Output the (x, y) coordinate of the center of the cell containing the given text.  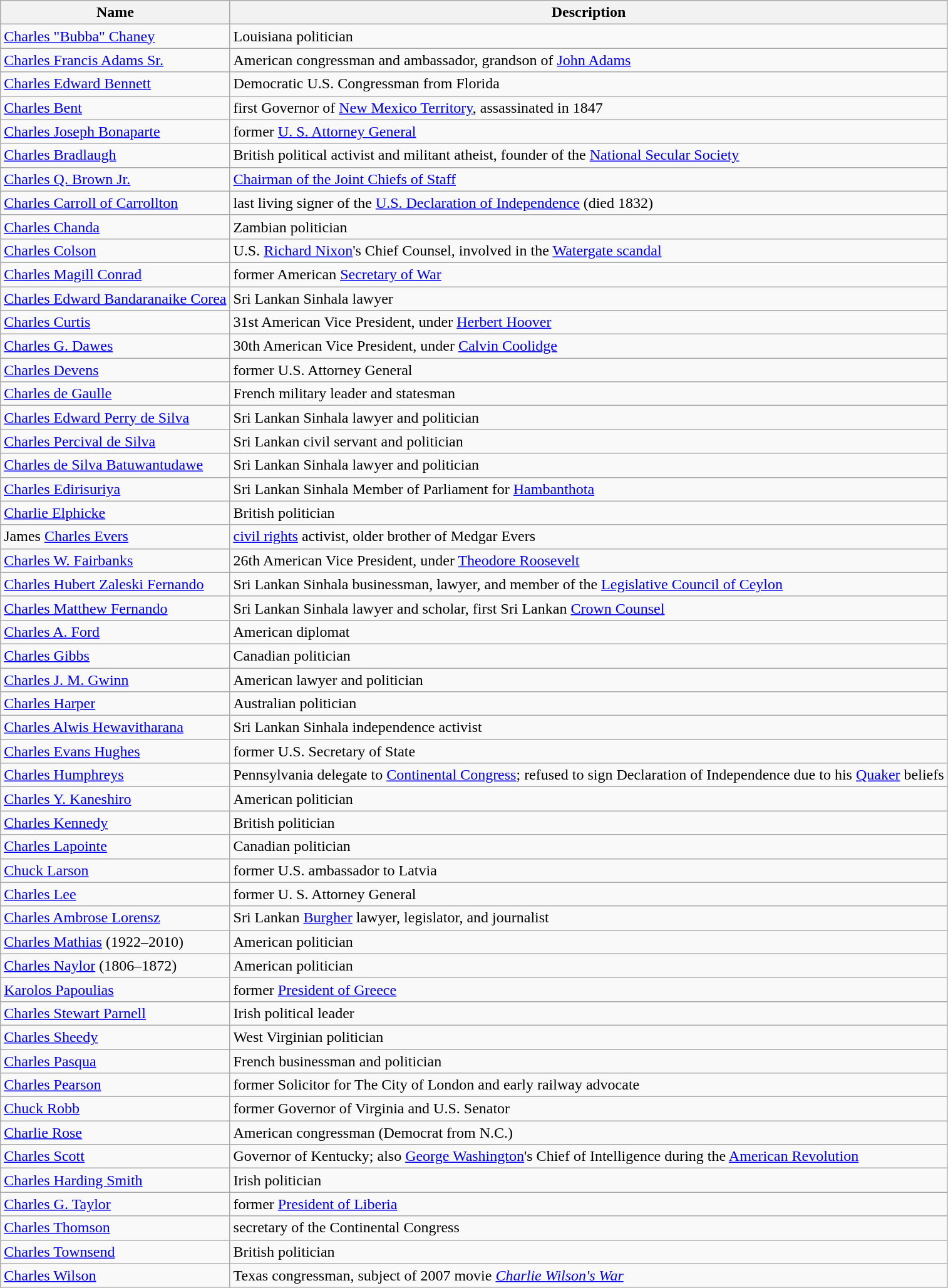
Charles Pasqua (115, 1061)
Charles Percival de Silva (115, 441)
Sri Lankan Burgher lawyer, legislator, and journalist (589, 918)
Charles Edward Perry de Silva (115, 418)
Charles Curtis (115, 322)
Charles Hubert Zaleski Fernando (115, 584)
James Charles Evers (115, 537)
Zambian politician (589, 227)
Charles Stewart Parnell (115, 1013)
Charles Edward Bandaranaike Corea (115, 299)
Charles G. Taylor (115, 1204)
Charles G. Dawes (115, 346)
Charles Ambrose Lorensz (115, 918)
Charles Pearson (115, 1085)
Charles Kennedy (115, 823)
Chairman of the Joint Chiefs of Staff (589, 179)
Pennsylvania delegate to Continental Congress; refused to sign Declaration of Independence due to his Quaker beliefs (589, 775)
Texas congressman, subject of 2007 movie Charlie Wilson's War (589, 1275)
Charlie Rose (115, 1133)
Charles Joseph Bonaparte (115, 131)
Charles Magill Conrad (115, 274)
American congressman (Democrat from N.C.) (589, 1133)
Charles "Bubba" Chaney (115, 36)
Sri Lankan Sinhala lawyer and scholar, first Sri Lankan Crown Counsel (589, 608)
West Virginian politician (589, 1037)
Charles Colson (115, 250)
former Solicitor for The City of London and early railway advocate (589, 1085)
last living signer of the U.S. Declaration of Independence (died 1832) (589, 203)
Charles Bradlaugh (115, 155)
secretary of the Continental Congress (589, 1228)
Charles de Gaulle (115, 394)
Charles Matthew Fernando (115, 608)
first Governor of New Mexico Territory, assassinated in 1847 (589, 108)
Charles W. Fairbanks (115, 560)
Charles Carroll of Carrollton (115, 203)
American congressman and ambassador, grandson of John Adams (589, 60)
Charles Francis Adams Sr. (115, 60)
former President of Greece (589, 989)
former U.S. Attorney General (589, 370)
former U.S. Secretary of State (589, 751)
Democratic U.S. Congressman from Florida (589, 84)
Sri Lankan Sinhala independence activist (589, 728)
Charles Townsend (115, 1252)
Charles Humphreys (115, 775)
American lawyer and politician (589, 679)
31st American Vice President, under Herbert Hoover (589, 322)
Sri Lankan Sinhala Member of Parliament for Hambanthota (589, 489)
Charles Gibbs (115, 656)
Governor of Kentucky; also George Washington's Chief of Intelligence during the American Revolution (589, 1157)
Louisiana politician (589, 36)
Charles Sheedy (115, 1037)
Charles Y. Kaneshiro (115, 799)
U.S. Richard Nixon's Chief Counsel, involved in the Watergate scandal (589, 250)
Sri Lankan Sinhala businessman, lawyer, and member of the Legislative Council of Ceylon (589, 584)
Charlie Elphicke (115, 513)
Name (115, 13)
Charles Thomson (115, 1228)
Charles A. Ford (115, 632)
Karolos Papoulias (115, 989)
Charles J. M. Gwinn (115, 679)
civil rights activist, older brother of Medgar Evers (589, 537)
Charles Scott (115, 1157)
Sri Lankan Sinhala lawyer (589, 299)
Description (589, 13)
Charles Q. Brown Jr. (115, 179)
Charles Wilson (115, 1275)
Charles Chanda (115, 227)
Charles Naylor (1806–1872) (115, 966)
Charles de Silva Batuwantudawe (115, 465)
Charles Harding Smith (115, 1180)
French military leader and statesman (589, 394)
Charles Edirisuriya (115, 489)
former U.S. ambassador to Latvia (589, 870)
Charles Harper (115, 704)
Chuck Robb (115, 1109)
Charles Devens (115, 370)
Charles Evans Hughes (115, 751)
former American Secretary of War (589, 274)
French businessman and politician (589, 1061)
Charles Lee (115, 894)
Charles Alwis Hewavitharana (115, 728)
American diplomat (589, 632)
Charles Lapointe (115, 847)
former President of Liberia (589, 1204)
Sri Lankan civil servant and politician (589, 441)
Chuck Larson (115, 870)
British political activist and militant atheist, founder of the National Secular Society (589, 155)
Australian politician (589, 704)
26th American Vice President, under Theodore Roosevelt (589, 560)
Irish political leader (589, 1013)
Charles Edward Bennett (115, 84)
Irish politician (589, 1180)
Charles Mathias (1922–2010) (115, 942)
Charles Bent (115, 108)
30th American Vice President, under Calvin Coolidge (589, 346)
former Governor of Virginia and U.S. Senator (589, 1109)
